Provide the [X, Y] coordinate of the cell's center where the given text is located.  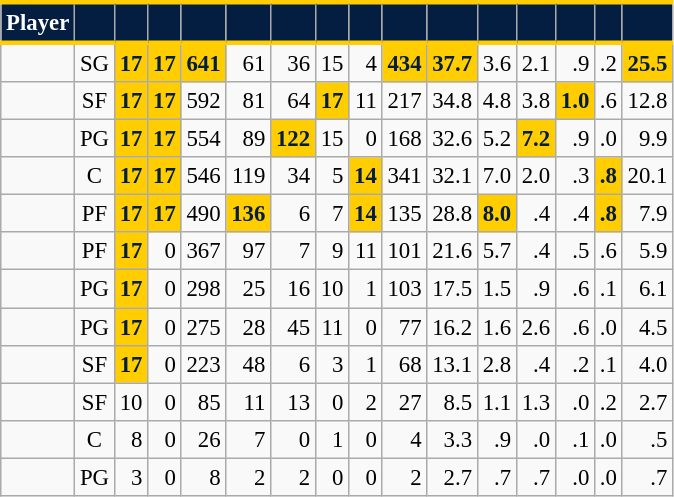
4.0 [647, 364]
SG [95, 62]
16 [294, 289]
.3 [574, 176]
367 [204, 251]
8.5 [452, 402]
1.3 [536, 402]
641 [204, 62]
3.8 [536, 101]
6.1 [647, 289]
9.9 [647, 139]
298 [204, 289]
5.9 [647, 251]
101 [404, 251]
7.9 [647, 214]
5 [332, 176]
68 [404, 364]
77 [404, 327]
61 [248, 62]
45 [294, 327]
28 [248, 327]
64 [294, 101]
223 [204, 364]
37.7 [452, 62]
36 [294, 62]
17.5 [452, 289]
341 [404, 176]
168 [404, 139]
32.1 [452, 176]
1.0 [574, 101]
32.6 [452, 139]
81 [248, 101]
5.7 [496, 251]
434 [404, 62]
48 [248, 364]
119 [248, 176]
13 [294, 402]
85 [204, 402]
2.1 [536, 62]
27 [404, 402]
7.0 [496, 176]
12.8 [647, 101]
136 [248, 214]
217 [404, 101]
1.5 [496, 289]
34 [294, 176]
4.5 [647, 327]
13.1 [452, 364]
122 [294, 139]
21.6 [452, 251]
1.6 [496, 327]
9 [332, 251]
275 [204, 327]
26 [204, 439]
97 [248, 251]
7.2 [536, 139]
2.8 [496, 364]
4.8 [496, 101]
28.8 [452, 214]
546 [204, 176]
25 [248, 289]
89 [248, 139]
1.1 [496, 402]
20.1 [647, 176]
25.5 [647, 62]
2.0 [536, 176]
Player [38, 22]
592 [204, 101]
5.2 [496, 139]
490 [204, 214]
3.6 [496, 62]
2.6 [536, 327]
8.0 [496, 214]
554 [204, 139]
34.8 [452, 101]
135 [404, 214]
103 [404, 289]
16.2 [452, 327]
3.3 [452, 439]
